Provide the (x, y) coordinate of the cell's center where the given text is located.  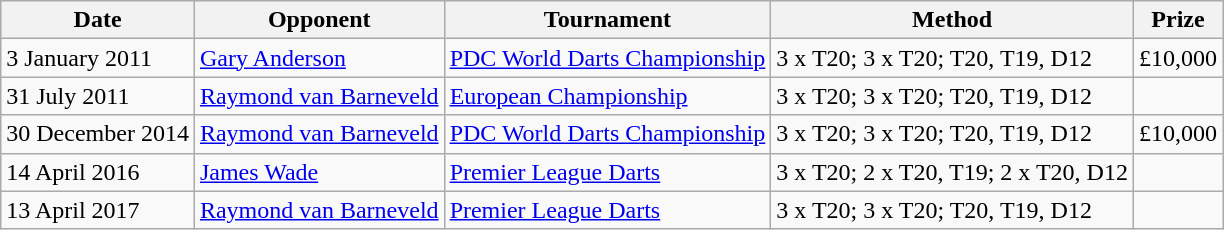
James Wade (319, 172)
European Championship (608, 96)
Method (952, 20)
Gary Anderson (319, 58)
Prize (1178, 20)
14 April 2016 (98, 172)
30 December 2014 (98, 134)
Opponent (319, 20)
Date (98, 20)
13 April 2017 (98, 210)
31 July 2011 (98, 96)
3 x T20; 2 x T20, T19; 2 x T20, D12 (952, 172)
3 January 2011 (98, 58)
Tournament (608, 20)
